Search for the cell housing the specified text and yield its [X, Y] center coordinate. 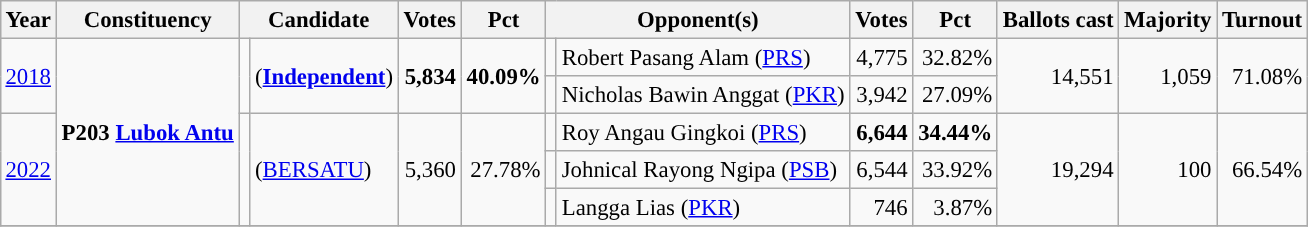
66.54% [1262, 170]
27.78% [504, 170]
Constituency [148, 20]
71.08% [1262, 76]
3,942 [882, 95]
2022 [28, 170]
34.44% [956, 133]
Ballots cast [1058, 20]
Turnout [1262, 20]
32.82% [956, 57]
2018 [28, 76]
Year [28, 20]
P203 Lubok Antu [148, 132]
6,644 [882, 133]
(BERSATU) [324, 170]
4,775 [882, 57]
40.09% [504, 76]
746 [882, 208]
Nicholas Bawin Anggat (PKR) [702, 95]
Opponent(s) [698, 20]
19,294 [1058, 170]
Johnical Rayong Ngipa (PSB) [702, 170]
5,834 [430, 76]
Majority [1168, 20]
Roy Angau Gingkoi (PRS) [702, 133]
Candidate [318, 20]
14,551 [1058, 76]
33.92% [956, 170]
(Independent) [324, 76]
27.09% [956, 95]
1,059 [1168, 76]
6,544 [882, 170]
3.87% [956, 208]
Robert Pasang Alam (PRS) [702, 57]
Langga Lias (PKR) [702, 208]
100 [1168, 170]
5,360 [430, 170]
